Provide the [X, Y] coordinate of the cell's center where the given text is located.  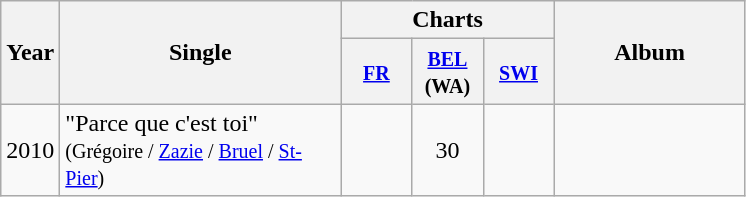
FR [376, 72]
"Parce que c'est toi"(Grégoire / Zazie / Bruel / St-Pier) [200, 150]
30 [448, 150]
Single [200, 52]
Album [650, 52]
BEL (WA) [448, 72]
Charts [448, 20]
SWI [518, 72]
Year [30, 52]
2010 [30, 150]
